From the cell containing the given text, extract its center point as (x, y) coordinate. 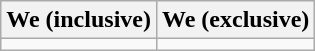
We (inclusive) (79, 20)
We (exclusive) (235, 20)
